Output the [x, y] coordinate of the center of the cell containing the given text.  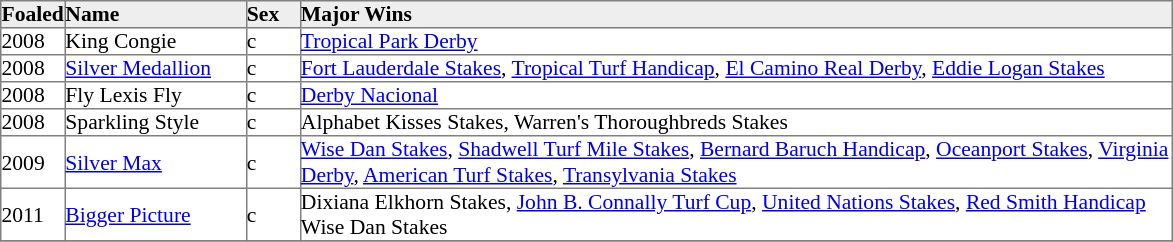
Sparkling Style [156, 122]
2009 [33, 162]
Silver Medallion [156, 68]
Sex [273, 14]
2011 [33, 214]
Fort Lauderdale Stakes, Tropical Turf Handicap, El Camino Real Derby, Eddie Logan Stakes [736, 68]
Wise Dan Stakes, Shadwell Turf Mile Stakes, Bernard Baruch Handicap, Oceanport Stakes, Virginia Derby, American Turf Stakes, Transylvania Stakes [736, 162]
Name [156, 14]
King Congie [156, 42]
Foaled [33, 14]
Dixiana Elkhorn Stakes, John B. Connally Turf Cup, United Nations Stakes, Red Smith Handicap Wise Dan Stakes [736, 214]
Derby Nacional [736, 96]
Bigger Picture [156, 214]
Tropical Park Derby [736, 42]
Fly Lexis Fly [156, 96]
Alphabet Kisses Stakes, Warren's Thoroughbreds Stakes [736, 122]
Major Wins [736, 14]
Silver Max [156, 162]
